Identify which cell holds the provided text, then report its (x, y) central coordinate. 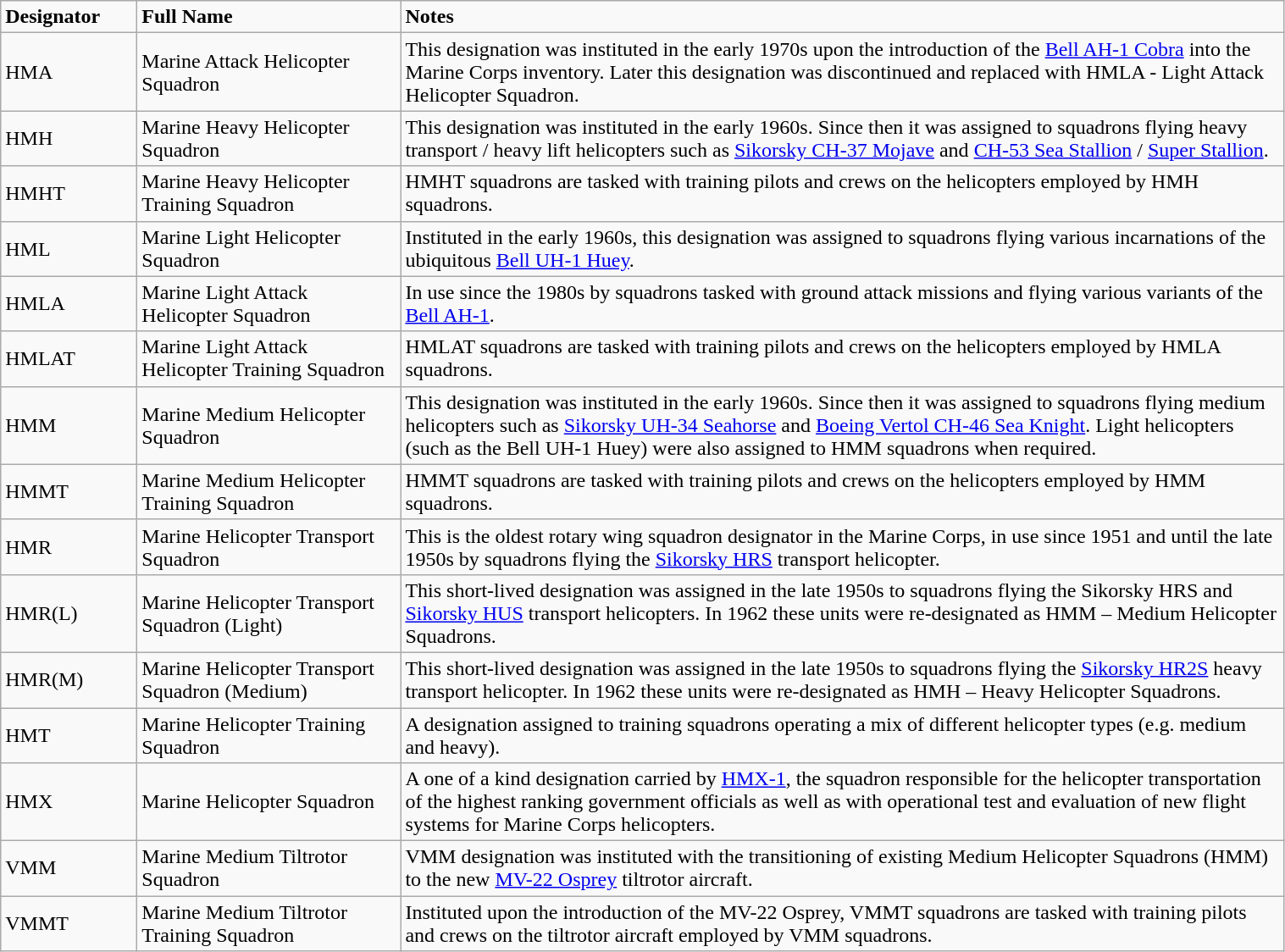
HMHT (69, 193)
In use since the 1980s by squadrons tasked with ground attack missions and flying various variants of the Bell AH-1. (842, 303)
Marine Helicopter Transport Squadron (269, 547)
HML (69, 249)
Marine Helicopter Transport Squadron (Light) (269, 613)
HMA (69, 72)
VMMT (69, 923)
Marine Medium Helicopter Training Squadron (269, 491)
Marine Light Attack Helicopter Squadron (269, 303)
HMR (69, 547)
Marine Medium Tiltrotor Squadron (269, 869)
A designation assigned to training squadrons operating a mix of different helicopter types (e.g. medium and heavy). (842, 735)
Notes (842, 17)
HMLA (69, 303)
Marine Light Helicopter Squadron (269, 249)
Marine Heavy Helicopter Training Squadron (269, 193)
Marine Helicopter Squadron (269, 802)
HMHT squadrons are tasked with training pilots and crews on the helicopters employed by HMH squadrons. (842, 193)
HMMT squadrons are tasked with training pilots and crews on the helicopters employed by HMM squadrons. (842, 491)
Marine Helicopter Training Squadron (269, 735)
HMT (69, 735)
VMM designation was instituted with the transitioning of existing Medium Helicopter Squadrons (HMM) to the new MV-22 Osprey tiltrotor aircraft. (842, 869)
Full Name (269, 17)
Marine Helicopter Transport Squadron (Medium) (269, 679)
Marine Light Attack Helicopter Training Squadron (269, 359)
VMM (69, 869)
HMR(L) (69, 613)
HMH (69, 139)
HMLAT (69, 359)
HMM (69, 425)
Marine Heavy Helicopter Squadron (269, 139)
HMX (69, 802)
HMLAT squadrons are tasked with training pilots and crews on the helicopters employed by HMLA squadrons. (842, 359)
Instituted in the early 1960s, this designation was assigned to squadrons flying various incarnations of the ubiquitous Bell UH-1 Huey. (842, 249)
Marine Medium Tiltrotor Training Squadron (269, 923)
Designator (69, 17)
HMR(M) (69, 679)
HMMT (69, 491)
Marine Attack Helicopter Squadron (269, 72)
Marine Medium Helicopter Squadron (269, 425)
